Determine the (X, Y) coordinate at the center of the cell enclosing the given text.  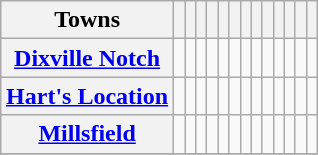
Hart's Location (88, 96)
Towns (88, 20)
Dixville Notch (88, 58)
Millsfield (88, 134)
